Capture the cell that displays the provided text and extract its (x, y) central coordinate. 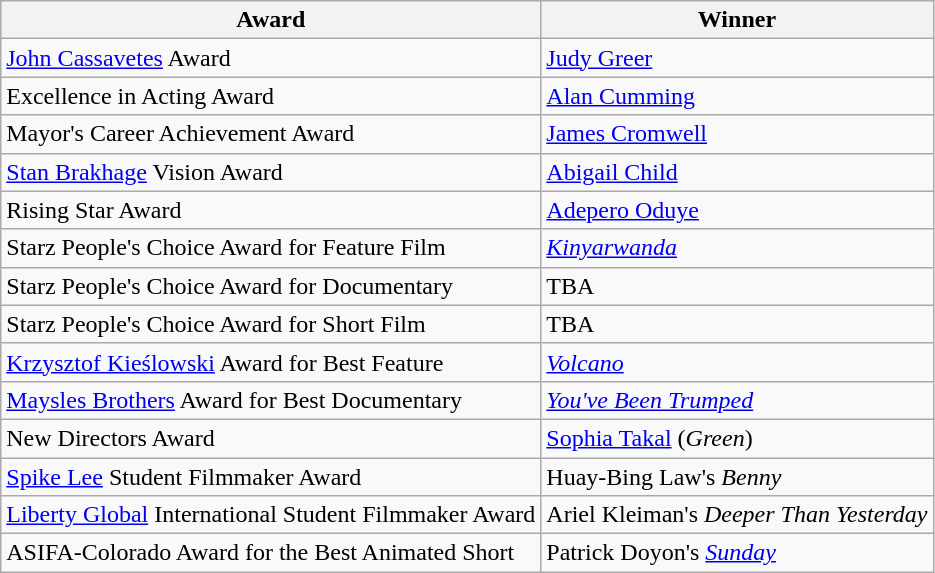
Adepero Oduye (737, 210)
ASIFA-Colorado Award for the Best Animated Short (271, 553)
Liberty Global International Student Filmmaker Award (271, 515)
Volcano (737, 362)
Abigail Child (737, 172)
Winner (737, 20)
Excellence in Acting Award (271, 96)
Kinyarwanda (737, 248)
Ariel Kleiman's Deeper Than Yesterday (737, 515)
Judy Greer (737, 58)
Sophia Takal (Green) (737, 438)
Starz People's Choice Award for Feature Film (271, 248)
Stan Brakhage Vision Award (271, 172)
James Cromwell (737, 134)
John Cassavetes Award (271, 58)
Patrick Doyon's Sunday (737, 553)
Award (271, 20)
You've Been Trumped (737, 400)
Starz People's Choice Award for Short Film (271, 324)
Mayor's Career Achievement Award (271, 134)
Maysles Brothers Award for Best Documentary (271, 400)
Spike Lee Student Filmmaker Award (271, 477)
Starz People's Choice Award for Documentary (271, 286)
New Directors Award (271, 438)
Huay-Bing Law's Benny (737, 477)
Krzysztof Kieślowski Award for Best Feature (271, 362)
Rising Star Award (271, 210)
Alan Cumming (737, 96)
